Detect which cell encompasses the target text, then output its (x, y) center coordinate. 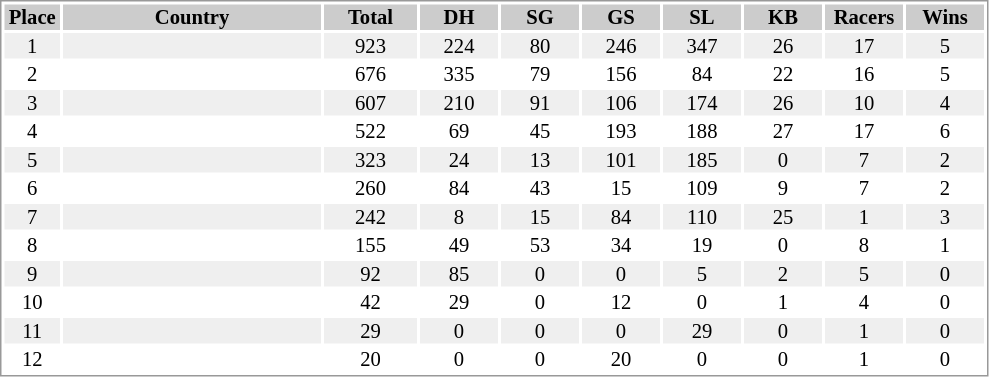
22 (783, 75)
69 (459, 131)
Wins (945, 17)
24 (459, 160)
49 (459, 245)
45 (540, 131)
335 (459, 75)
25 (783, 217)
85 (459, 274)
923 (370, 46)
110 (702, 217)
242 (370, 217)
GS (621, 17)
188 (702, 131)
16 (864, 75)
246 (621, 46)
53 (540, 245)
224 (459, 46)
43 (540, 189)
193 (621, 131)
109 (702, 189)
11 (32, 331)
323 (370, 160)
676 (370, 75)
KB (783, 17)
Racers (864, 17)
185 (702, 160)
101 (621, 160)
79 (540, 75)
27 (783, 131)
SG (540, 17)
34 (621, 245)
42 (370, 303)
19 (702, 245)
80 (540, 46)
607 (370, 103)
Country (192, 17)
156 (621, 75)
210 (459, 103)
13 (540, 160)
91 (540, 103)
347 (702, 46)
106 (621, 103)
155 (370, 245)
Place (32, 17)
174 (702, 103)
92 (370, 274)
DH (459, 17)
Total (370, 17)
260 (370, 189)
SL (702, 17)
522 (370, 131)
